Determine the (X, Y) coordinate at the center of the cell enclosing the given text.  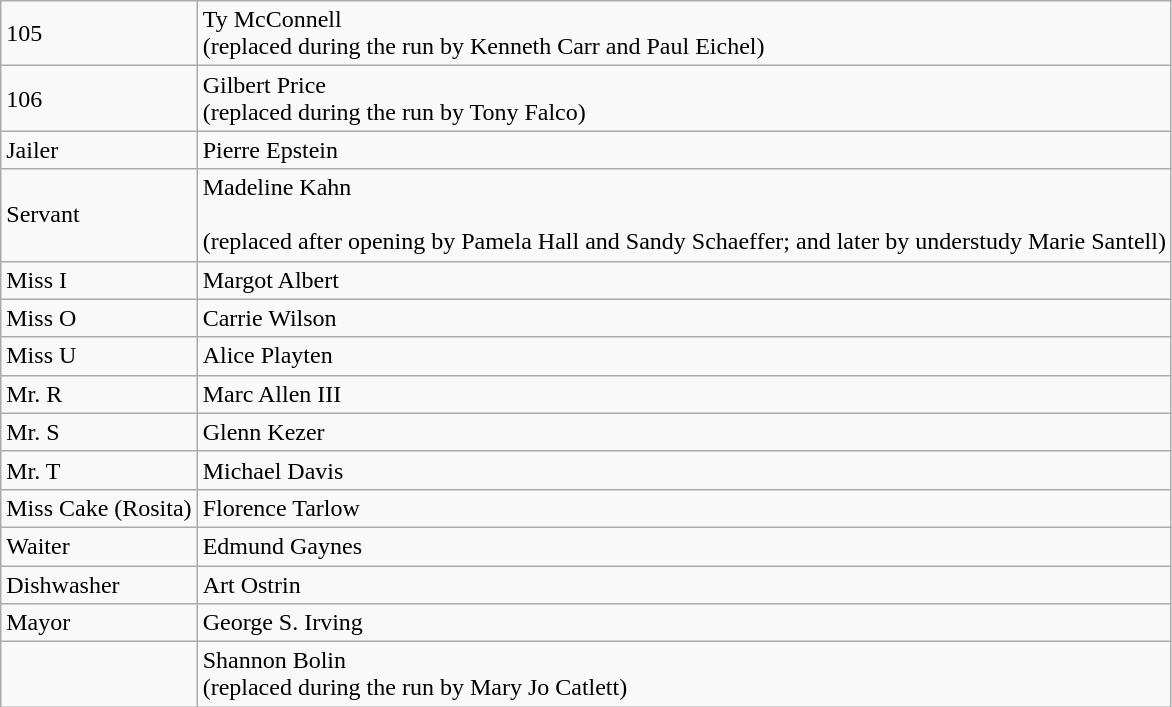
Margot Albert (684, 280)
Alice Playten (684, 356)
George S. Irving (684, 623)
Florence Tarlow (684, 508)
Servant (99, 215)
106 (99, 98)
Miss O (99, 318)
Mayor (99, 623)
Shannon Bolin (replaced during the run by Mary Jo Catlett) (684, 674)
Madeline Kahn(replaced after opening by Pamela Hall and Sandy Schaeffer; and later by understudy Marie Santell) (684, 215)
Jailer (99, 150)
Gilbert Price (replaced during the run by Tony Falco) (684, 98)
Dishwasher (99, 585)
Michael Davis (684, 470)
Edmund Gaynes (684, 546)
Glenn Kezer (684, 432)
Mr. S (99, 432)
Waiter (99, 546)
Miss U (99, 356)
Mr. T (99, 470)
Art Ostrin (684, 585)
105 (99, 34)
Miss I (99, 280)
Mr. R (99, 394)
Ty McConnell (replaced during the run by Kenneth Carr and Paul Eichel) (684, 34)
Marc Allen III (684, 394)
Miss Cake (Rosita) (99, 508)
Pierre Epstein (684, 150)
Carrie Wilson (684, 318)
